Determine the [x, y] coordinate at the center of the cell enclosing the given text.  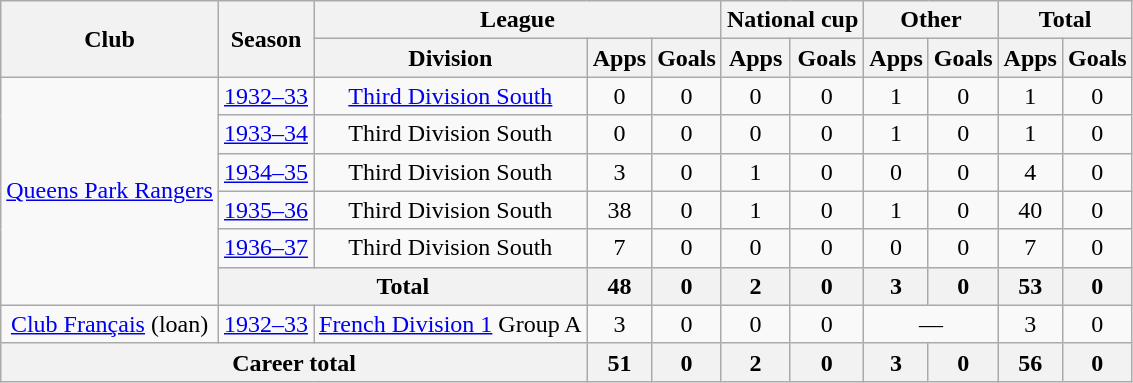
1935–36 [266, 210]
Other [931, 20]
Season [266, 39]
French Division 1 Group A [451, 324]
56 [1030, 362]
48 [619, 286]
51 [619, 362]
League [518, 20]
1934–35 [266, 172]
Queens Park Rangers [110, 191]
4 [1030, 172]
1933–34 [266, 134]
Club Français (loan) [110, 324]
40 [1030, 210]
Club [110, 39]
National cup [792, 20]
Career total [294, 362]
― [931, 324]
53 [1030, 286]
38 [619, 210]
1936–37 [266, 248]
Division [451, 58]
